Determine the [X, Y] coordinate at the center of the cell enclosing the given text.  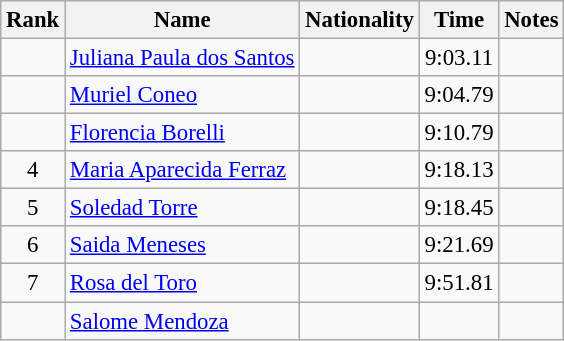
9:51.81 [459, 283]
Notes [532, 20]
5 [33, 208]
9:03.11 [459, 58]
Nationality [360, 20]
9:18.45 [459, 208]
6 [33, 245]
4 [33, 170]
Florencia Borelli [182, 133]
9:10.79 [459, 133]
Time [459, 20]
Name [182, 20]
Soledad Torre [182, 208]
9:18.13 [459, 170]
Muriel Coneo [182, 95]
Rosa del Toro [182, 283]
7 [33, 283]
9:21.69 [459, 245]
Maria Aparecida Ferraz [182, 170]
Rank [33, 20]
Juliana Paula dos Santos [182, 58]
Salome Mendoza [182, 321]
9:04.79 [459, 95]
Saida Meneses [182, 245]
